For the text-containing cell, return its midpoint in (X, Y) coordinate format. 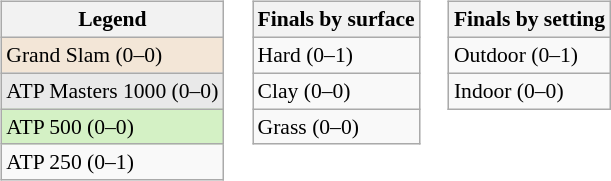
Clay (0–0) (336, 91)
ATP 500 (0–0) (112, 127)
ATP 250 (0–1) (112, 162)
ATP Masters 1000 (0–0) (112, 91)
Indoor (0–0) (530, 91)
Outdoor (0–1) (530, 55)
Grass (0–0) (336, 127)
Finals by surface (336, 20)
Legend (112, 20)
Grand Slam (0–0) (112, 55)
Hard (0–1) (336, 55)
Finals by setting (530, 20)
